Scan for the cell matching the given text and deliver its (x, y) coordinate at center. 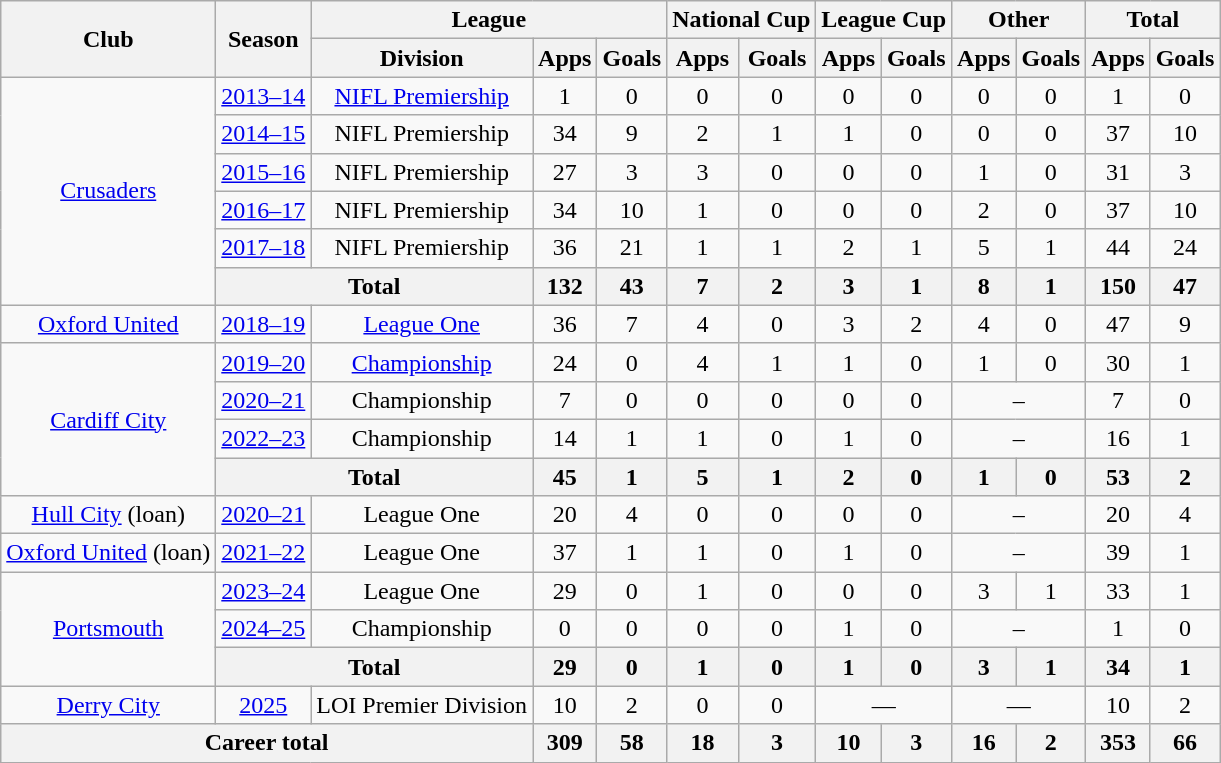
Oxford United (loan) (108, 553)
8 (984, 286)
Oxford United (108, 324)
2018–19 (264, 324)
Derry City (108, 705)
309 (565, 743)
353 (1118, 743)
Career total (267, 743)
Portsmouth (108, 629)
Season (264, 39)
2013–14 (264, 96)
14 (565, 438)
33 (1118, 591)
League Cup (884, 20)
21 (632, 248)
Hull City (loan) (108, 515)
150 (1118, 286)
2019–20 (264, 362)
2022–23 (264, 438)
43 (632, 286)
Other (1019, 20)
Club (108, 39)
League (489, 20)
45 (565, 477)
132 (565, 286)
2023–24 (264, 591)
2015–16 (264, 172)
30 (1118, 362)
2021–22 (264, 553)
27 (565, 172)
2014–15 (264, 134)
39 (1118, 553)
31 (1118, 172)
Cardiff City (108, 419)
66 (1185, 743)
53 (1118, 477)
44 (1118, 248)
2017–18 (264, 248)
2025 (264, 705)
2016–17 (264, 210)
LOI Premier Division (422, 705)
2024–25 (264, 629)
Crusaders (108, 191)
58 (632, 743)
National Cup (742, 20)
Division (422, 58)
18 (703, 743)
